Search for the cell housing the specified text and yield its [X, Y] center coordinate. 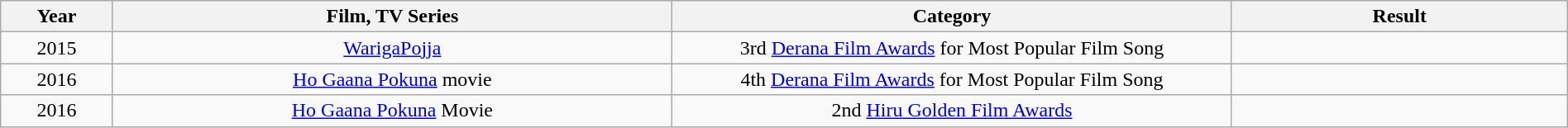
Result [1399, 17]
WarigaPojja [392, 48]
3rd Derana Film Awards for Most Popular Film Song [953, 48]
Ho Gaana Pokuna Movie [392, 111]
Category [953, 17]
2015 [56, 48]
2nd Hiru Golden Film Awards [953, 111]
Film, TV Series [392, 17]
Year [56, 17]
Ho Gaana Pokuna movie [392, 79]
4th Derana Film Awards for Most Popular Film Song [953, 79]
